From the cell containing the given text, extract its center point as (x, y) coordinate. 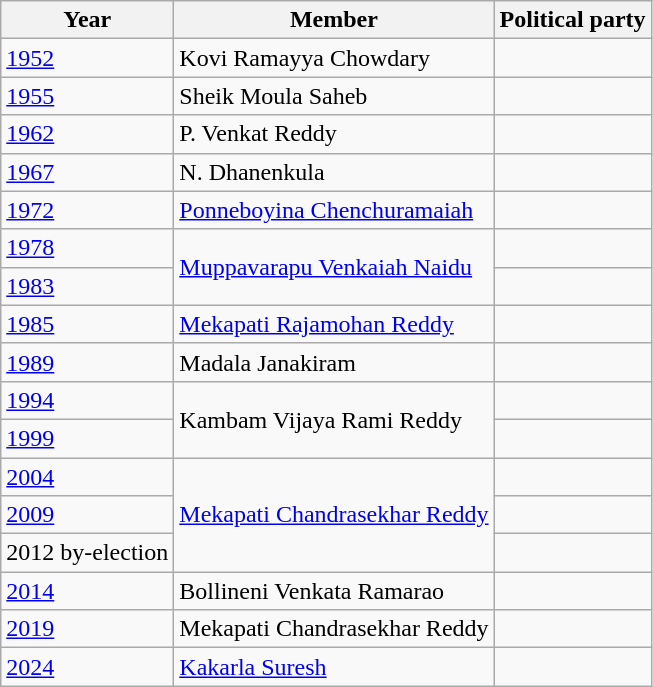
Kovi Ramayya Chowdary (334, 58)
1985 (88, 324)
Year (88, 20)
2014 (88, 591)
Ponneboyina Chenchuramaiah (334, 210)
Bollineni Venkata Ramarao (334, 591)
Kambam Vijaya Rami Reddy (334, 419)
Mekapati Rajamohan Reddy (334, 324)
2009 (88, 515)
1978 (88, 248)
1994 (88, 400)
1999 (88, 438)
P. Venkat Reddy (334, 134)
2019 (88, 629)
2012 by-election (88, 553)
1967 (88, 172)
Sheik Moula Saheb (334, 96)
1955 (88, 96)
2024 (88, 667)
N. Dhanenkula (334, 172)
1952 (88, 58)
Political party (572, 20)
1989 (88, 362)
Kakarla Suresh (334, 667)
Member (334, 20)
Muppavarapu Venkaiah Naidu (334, 267)
1983 (88, 286)
1962 (88, 134)
1972 (88, 210)
Madala Janakiram (334, 362)
2004 (88, 477)
